Return (x, y) of the center of cell containing provided text 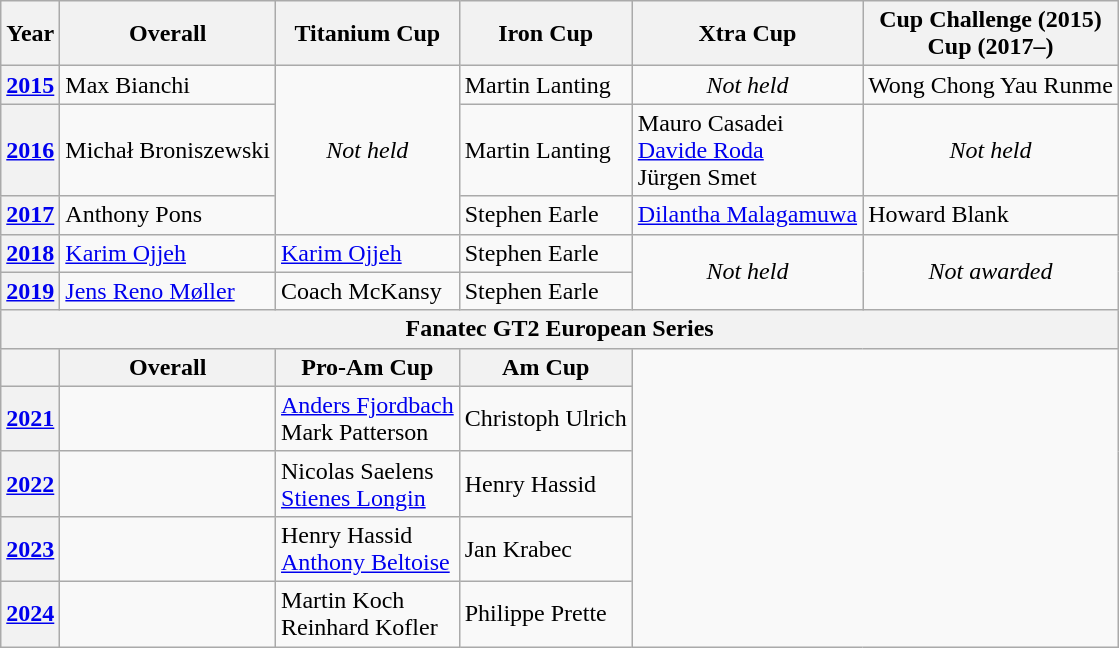
2023 (30, 548)
2024 (30, 614)
Cup Challenge (2015)Cup (2017–) (991, 34)
2019 (30, 291)
2022 (30, 484)
Christoph Ulrich (546, 418)
Nicolas Saelens Stienes Longin (368, 484)
2021 (30, 418)
Jens Reno Møller (168, 291)
Jan Krabec (546, 548)
Martin Koch Reinhard Kofler (368, 614)
Not awarded (991, 272)
2016 (30, 150)
Am Cup (546, 367)
2018 (30, 253)
2015 (30, 85)
Wong Chong Yau Runme (991, 85)
Henry Hassid (546, 484)
Xtra Cup (747, 34)
Henry Hassid Anthony Beltoise (368, 548)
Philippe Prette (546, 614)
Anders Fjordbach Mark Patterson (368, 418)
Iron Cup (546, 34)
Dilantha Malagamuwa (747, 215)
Coach McKansy (368, 291)
Howard Blank (991, 215)
Michał Broniszewski (168, 150)
Mauro Casadei Davide Roda Jürgen Smet (747, 150)
Max Bianchi (168, 85)
Pro-Am Cup (368, 367)
Fanatec GT2 European Series (560, 329)
2017 (30, 215)
Anthony Pons (168, 215)
Year (30, 34)
Titanium Cup (368, 34)
